Search for the cell housing the specified text and yield its (x, y) center coordinate. 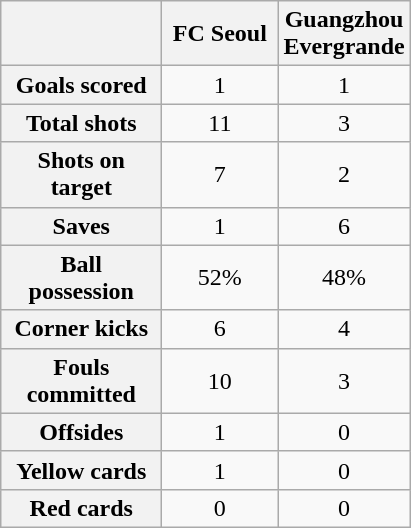
7 (220, 174)
Ball possession (82, 278)
Guangzhou Evergrande (344, 34)
Red cards (82, 508)
Fouls committed (82, 380)
Yellow cards (82, 470)
Total shots (82, 123)
Offsides (82, 432)
10 (220, 380)
48% (344, 278)
11 (220, 123)
52% (220, 278)
4 (344, 329)
2 (344, 174)
Corner kicks (82, 329)
Shots on target (82, 174)
Goals scored (82, 85)
Saves (82, 226)
FC Seoul (220, 34)
